Return the [x, y] coordinate for the center point of the cell that contains the specified text.  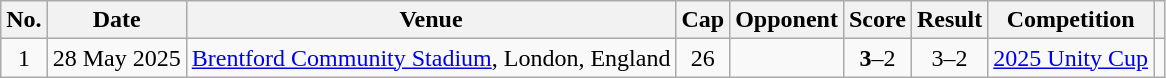
Score [877, 20]
No. [24, 20]
26 [703, 58]
Competition [1071, 20]
1 [24, 58]
Cap [703, 20]
28 May 2025 [116, 58]
Venue [431, 20]
Opponent [787, 20]
2025 Unity Cup [1071, 58]
Date [116, 20]
Brentford Community Stadium, London, England [431, 58]
Result [949, 20]
